Provide the (x, y) coordinate of the cell's center where the given text is located.  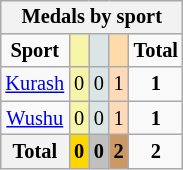
Sport (36, 51)
Wushu (36, 118)
Medals by sport (92, 17)
Kurash (36, 84)
